Return the (X, Y) coordinate for the center point of the cell that contains the specified text.  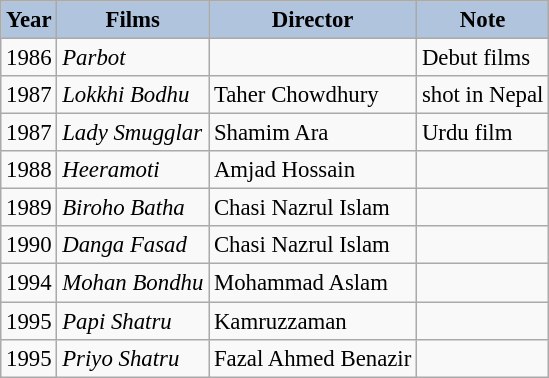
Lady Smugglar (133, 133)
Mohammad Aslam (313, 283)
Debut films (483, 58)
Fazal Ahmed Benazir (313, 358)
Lokkhi Bodhu (133, 95)
Danga Fasad (133, 245)
Note (483, 20)
1989 (29, 208)
Kamruzzaman (313, 321)
Films (133, 20)
1994 (29, 283)
1986 (29, 58)
Priyo Shatru (133, 358)
Amjad Hossain (313, 170)
shot in Nepal (483, 95)
Year (29, 20)
Taher Chowdhury (313, 95)
Mohan Bondhu (133, 283)
Biroho Batha (133, 208)
1988 (29, 170)
Parbot (133, 58)
Papi Shatru (133, 321)
Heeramoti (133, 170)
Director (313, 20)
Shamim Ara (313, 133)
Urdu film (483, 133)
1990 (29, 245)
